Output the [X, Y] coordinate of the center of the cell containing the given text.  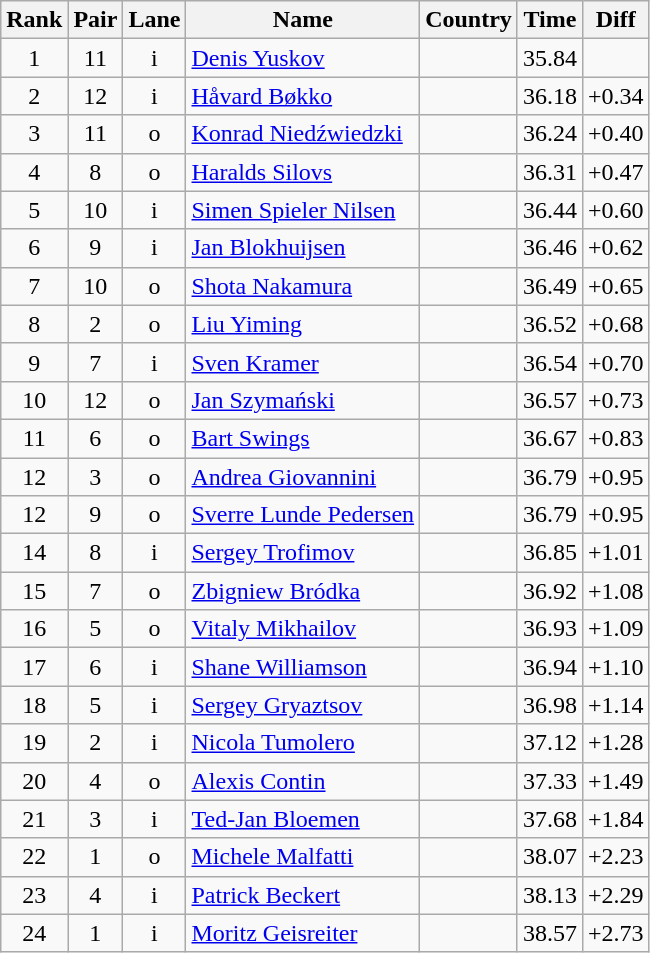
+1.08 [616, 591]
21 [34, 819]
Konrad Niedźwiedzki [303, 134]
15 [34, 591]
Jan Szymański [303, 400]
36.44 [550, 210]
38.57 [550, 933]
22 [34, 857]
Shota Nakamura [303, 286]
23 [34, 895]
+0.34 [616, 96]
36.24 [550, 134]
+0.68 [616, 324]
+1.49 [616, 781]
+1.84 [616, 819]
Time [550, 20]
+2.73 [616, 933]
+0.73 [616, 400]
35.84 [550, 58]
36.92 [550, 591]
Lane [154, 20]
Pair [96, 20]
+2.29 [616, 895]
Diff [616, 20]
+1.10 [616, 667]
20 [34, 781]
37.68 [550, 819]
36.98 [550, 705]
+1.14 [616, 705]
Denis Yuskov [303, 58]
36.31 [550, 172]
Bart Swings [303, 438]
+2.23 [616, 857]
Zbigniew Bródka [303, 591]
+0.70 [616, 362]
Sergey Gryaztsov [303, 705]
36.67 [550, 438]
+0.47 [616, 172]
Håvard Bøkko [303, 96]
19 [34, 743]
Alexis Contin [303, 781]
Michele Malfatti [303, 857]
36.49 [550, 286]
Sven Kramer [303, 362]
Haralds Silovs [303, 172]
Vitaly Mikhailov [303, 629]
38.07 [550, 857]
+1.09 [616, 629]
Moritz Geisreiter [303, 933]
Country [469, 20]
Nicola Tumolero [303, 743]
+0.65 [616, 286]
36.18 [550, 96]
Simen Spieler Nilsen [303, 210]
36.94 [550, 667]
17 [34, 667]
Andrea Giovannini [303, 477]
37.33 [550, 781]
36.52 [550, 324]
Rank [34, 20]
Ted-Jan Bloemen [303, 819]
+0.83 [616, 438]
36.85 [550, 553]
Name [303, 20]
36.46 [550, 248]
+1.01 [616, 553]
14 [34, 553]
16 [34, 629]
Sergey Trofimov [303, 553]
Sverre Lunde Pedersen [303, 515]
+0.60 [616, 210]
Patrick Beckert [303, 895]
36.57 [550, 400]
Shane Williamson [303, 667]
+0.40 [616, 134]
37.12 [550, 743]
+1.28 [616, 743]
38.13 [550, 895]
+0.62 [616, 248]
Liu Yiming [303, 324]
Jan Blokhuijsen [303, 248]
18 [34, 705]
36.93 [550, 629]
24 [34, 933]
36.54 [550, 362]
